Extract the (x, y) coordinate from the center of the cell holding the provided text.  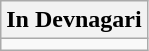
In Devnagari (74, 20)
